Output the [X, Y] coordinate of the center of the cell containing the given text.  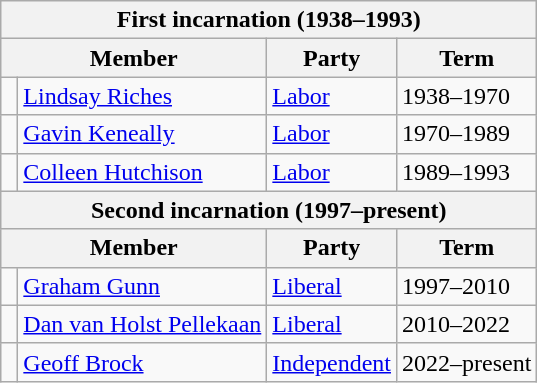
2010–2022 [466, 324]
Colleen Hutchison [142, 172]
Independent [332, 362]
1970–1989 [466, 134]
Dan van Holst Pellekaan [142, 324]
1997–2010 [466, 286]
Second incarnation (1997–present) [269, 210]
Gavin Keneally [142, 134]
First incarnation (1938–1993) [269, 20]
Lindsay Riches [142, 96]
1989–1993 [466, 172]
2022–present [466, 362]
Graham Gunn [142, 286]
1938–1970 [466, 96]
Geoff Brock [142, 362]
